Return (x, y) of the center of cell containing provided text 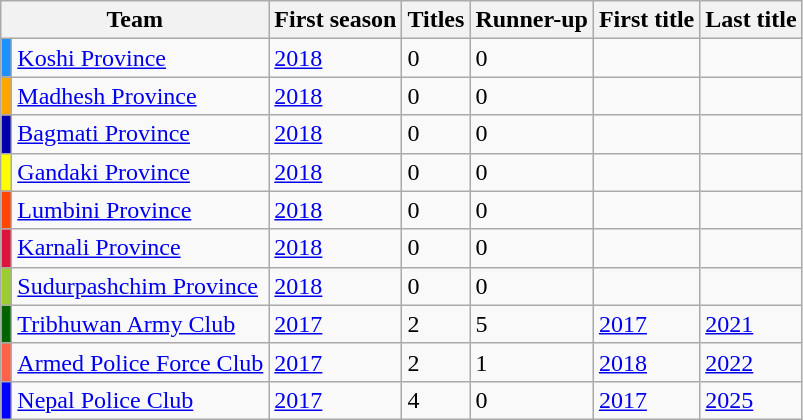
Sudurpashchim Province (140, 286)
2025 (751, 400)
2022 (751, 362)
Titles (436, 20)
Armed Police Force Club (140, 362)
1 (532, 362)
Bagmati Province (140, 134)
First season (336, 20)
2021 (751, 324)
Madhesh Province (140, 96)
Runner-up (532, 20)
Koshi Province (140, 58)
5 (532, 324)
Last title (751, 20)
Team (135, 20)
Nepal Police Club (140, 400)
Tribhuwan Army Club (140, 324)
Karnali Province (140, 248)
4 (436, 400)
Lumbini Province (140, 210)
Gandaki Province (140, 172)
First title (646, 20)
